From the cell containing the given text, extract its center point as (x, y) coordinate. 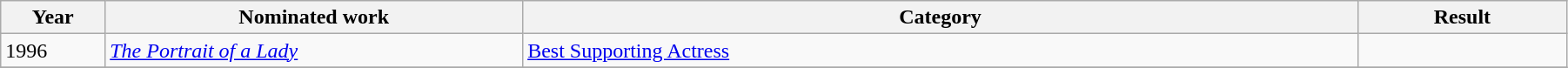
Result (1462, 17)
Nominated work (314, 17)
Best Supporting Actress (941, 51)
1996 (53, 51)
Category (941, 17)
Year (53, 17)
The Portrait of a Lady (314, 51)
